Find where the given text appears and provide that cell's center as [x, y] coordinate. 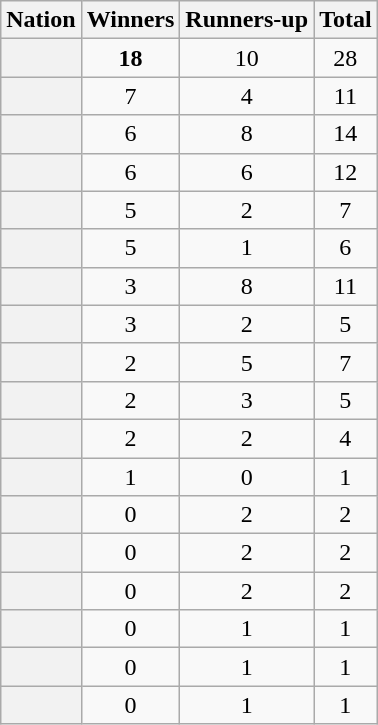
Winners [130, 20]
Nation [41, 20]
10 [247, 58]
28 [346, 58]
Total [346, 20]
Runners-up [247, 20]
12 [346, 172]
18 [130, 58]
14 [346, 134]
